For the text-containing cell, return its midpoint in (X, Y) coordinate format. 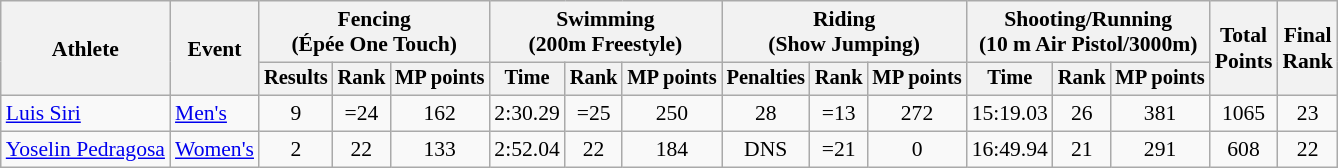
26 (1082, 114)
Results (296, 79)
291 (1160, 150)
FinalRank (1308, 48)
9 (296, 114)
2:52.04 (526, 150)
608 (1244, 150)
272 (916, 114)
16:49.94 (1010, 150)
162 (440, 114)
=25 (594, 114)
0 (916, 150)
=13 (839, 114)
Swimming (200m Freestyle) (605, 32)
Penalties (766, 79)
2 (296, 150)
Yoselin Pedragosa (86, 150)
250 (672, 114)
184 (672, 150)
Event (214, 48)
28 (766, 114)
Women's (214, 150)
23 (1308, 114)
Luis Siri (86, 114)
=24 (362, 114)
381 (1160, 114)
Athlete (86, 48)
Men's (214, 114)
1065 (1244, 114)
133 (440, 150)
Riding (Show Jumping) (844, 32)
DNS (766, 150)
Fencing (Épée One Touch) (374, 32)
15:19.03 (1010, 114)
Shooting/Running(10 m Air Pistol/3000m) (1088, 32)
21 (1082, 150)
2:30.29 (526, 114)
=21 (839, 150)
TotalPoints (1244, 48)
